Capture the cell that displays the provided text and extract its [x, y] central coordinate. 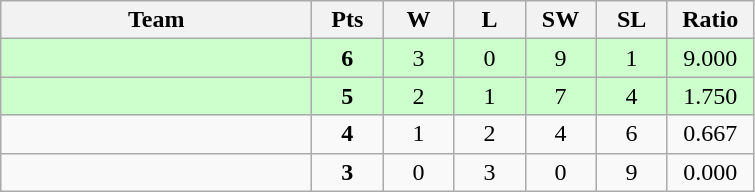
0.000 [710, 172]
SW [560, 20]
1.750 [710, 96]
Ratio [710, 20]
5 [348, 96]
Team [156, 20]
0.667 [710, 134]
7 [560, 96]
W [418, 20]
SL [632, 20]
9.000 [710, 58]
L [490, 20]
Pts [348, 20]
